Capture the cell that displays the provided text and extract its (X, Y) central coordinate. 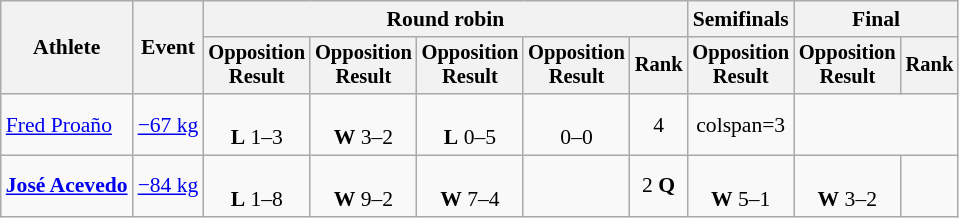
Final (876, 19)
W 9–2 (364, 186)
Round robin (445, 19)
Semifinals (740, 19)
0–0 (576, 124)
José Acevedo (67, 186)
Fred Proaño (67, 124)
W 7–4 (470, 186)
Event (168, 48)
W 5–1 (740, 186)
4 (659, 124)
−84 kg (168, 186)
2 Q (659, 186)
L 1–3 (256, 124)
Athlete (67, 48)
L 0–5 (470, 124)
−67 kg (168, 124)
L 1–8 (256, 186)
colspan=3 (740, 124)
